Return (x, y) of the center of cell containing provided text 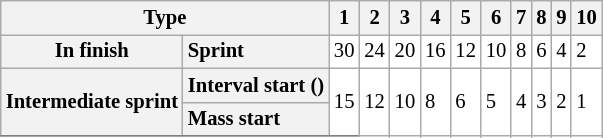
Interval start () (256, 85)
15 (344, 102)
30 (344, 51)
7 (521, 17)
Sprint (256, 51)
16 (435, 51)
Mass start (256, 119)
20 (405, 51)
24 (374, 51)
9 (561, 17)
Type (165, 17)
Intermediate sprint (92, 102)
In finish (92, 51)
